Identify which cell holds the provided text, then report its (X, Y) central coordinate. 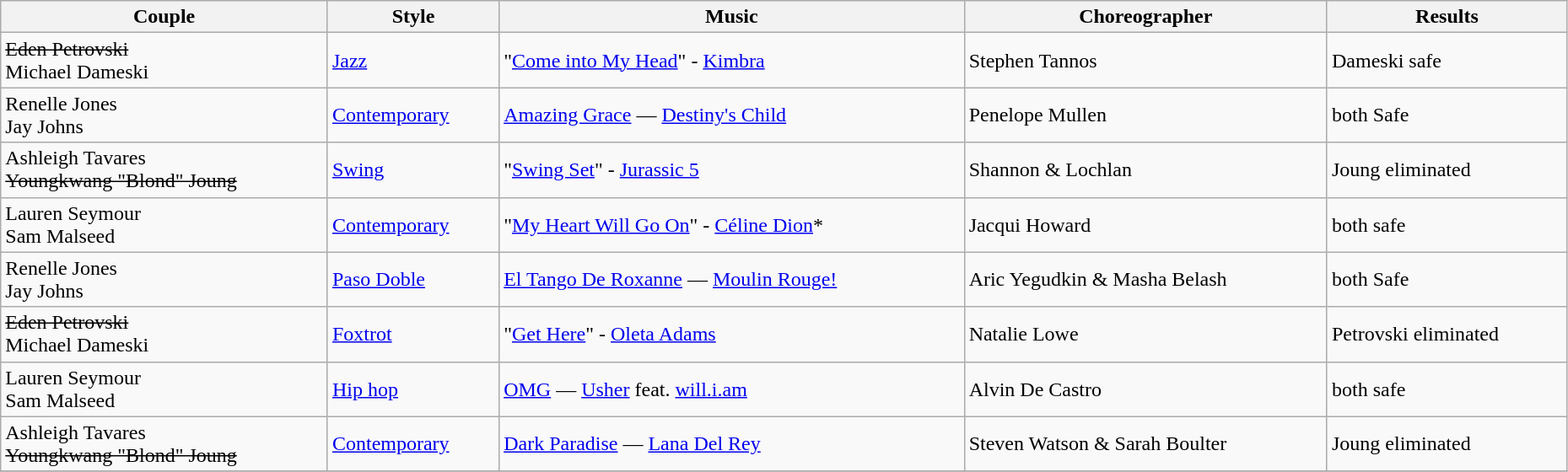
Alvin De Castro (1145, 389)
Dameski safe (1447, 61)
Results (1447, 17)
Aric Yegudkin & Masha Belash (1145, 280)
Jazz (413, 61)
"Get Here" - Oleta Adams (732, 334)
El Tango De Roxanne — Moulin Rouge! (732, 280)
Choreographer (1145, 17)
Paso Doble (413, 280)
"Swing Set" - Jurassic 5 (732, 170)
Swing (413, 170)
OMG — Usher feat. will.i.am (732, 389)
Style (413, 17)
Penelope Mullen (1145, 115)
Shannon & Lochlan (1145, 170)
Couple (164, 17)
Dark Paradise — Lana Del Rey (732, 443)
Stephen Tannos (1145, 61)
"Come into My Head" - Kimbra (732, 61)
Petrovski eliminated (1447, 334)
Jacqui Howard (1145, 224)
"My Heart Will Go On" - Céline Dion* (732, 224)
Music (732, 17)
Natalie Lowe (1145, 334)
Hip hop (413, 389)
Steven Watson & Sarah Boulter (1145, 443)
Amazing Grace — Destiny's Child (732, 115)
Foxtrot (413, 334)
